Identify which cell holds the provided text, then report its (X, Y) central coordinate. 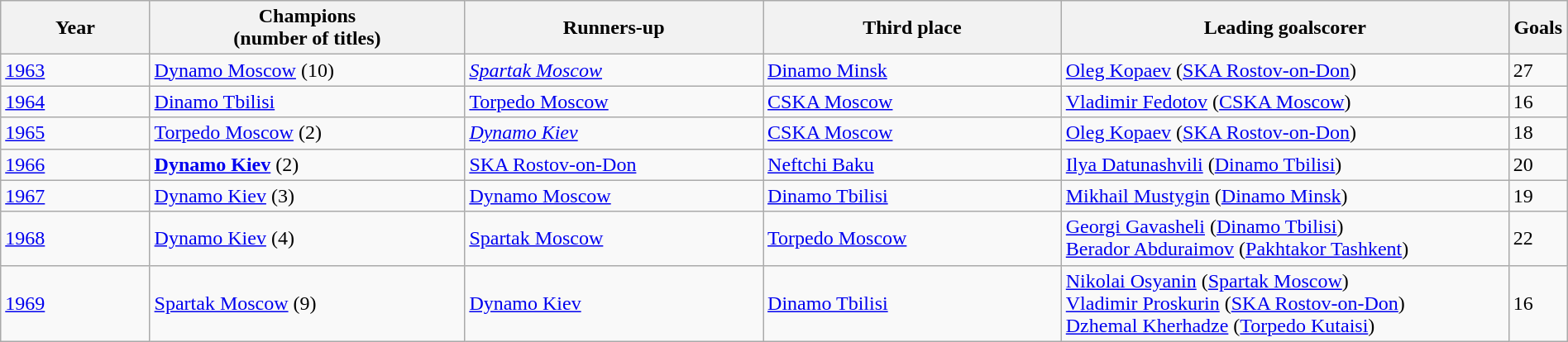
Dynamo Kiev (2) (308, 164)
Dynamo Kiev (3) (308, 196)
1966 (75, 164)
1969 (75, 303)
Dynamo Moscow (10) (308, 70)
27 (1538, 70)
18 (1538, 133)
Torpedo Moscow (2) (308, 133)
Dynamo Kiev (4) (308, 238)
Vladimir Fedotov (CSKA Moscow) (1285, 102)
Dynamo Moscow (614, 196)
Mikhail Mustygin (Dinamo Minsk) (1285, 196)
1964 (75, 102)
SKA Rostov-on-Don (614, 164)
22 (1538, 238)
Third place (913, 28)
1963 (75, 70)
1967 (75, 196)
20 (1538, 164)
Champions(number of titles) (308, 28)
Runners-up (614, 28)
1968 (75, 238)
1965 (75, 133)
Year (75, 28)
Leading goalscorer (1285, 28)
Nikolai Osyanin (Spartak Moscow)Vladimir Proskurin (SKA Rostov-on-Don)Dzhemal Kherhadze (Torpedo Kutaisi) (1285, 303)
Spartak Moscow (9) (308, 303)
Ilya Datunashvili (Dinamo Tbilisi) (1285, 164)
Georgi Gavasheli (Dinamo Tbilisi)Berador Abduraimov (Pakhtakor Tashkent) (1285, 238)
Dinamo Minsk (913, 70)
Goals (1538, 28)
19 (1538, 196)
Neftchi Baku (913, 164)
